Provide the [x, y] coordinate of the cell's center where the given text is located.  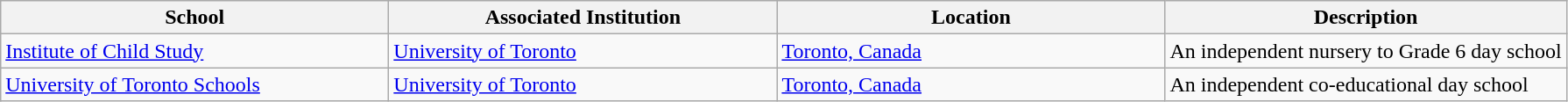
Location [971, 18]
Description [1366, 18]
An independent co-educational day school [1366, 84]
School [194, 18]
Institute of Child Study [194, 51]
Associated Institution [583, 18]
An independent nursery to Grade 6 day school [1366, 51]
University of Toronto Schools [194, 84]
